Search for the cell housing the specified text and yield its (x, y) center coordinate. 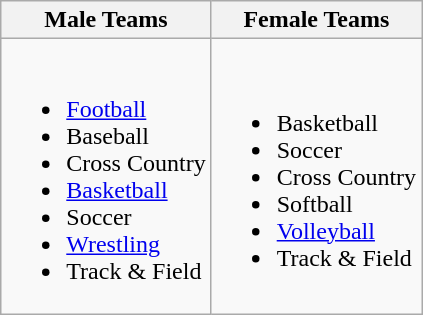
Male Teams (106, 20)
BasketballSoccerCross CountrySoftballVolleyballTrack & Field (316, 176)
FootballBaseballCross CountryBasketballSoccerWrestlingTrack & Field (106, 176)
Female Teams (316, 20)
